From the cell containing the given text, extract its center point as (x, y) coordinate. 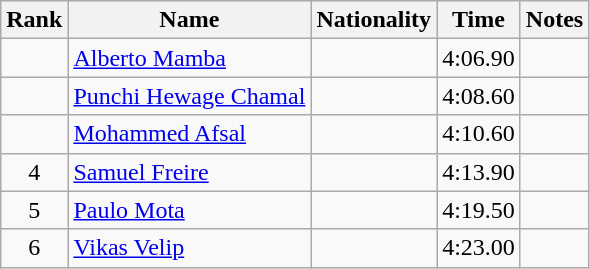
6 (34, 248)
4:08.60 (479, 96)
Rank (34, 20)
Alberto Mamba (190, 58)
5 (34, 210)
4:19.50 (479, 210)
Notes (554, 20)
Mohammed Afsal (190, 134)
Samuel Freire (190, 172)
Paulo Mota (190, 210)
Nationality (374, 20)
Time (479, 20)
4:23.00 (479, 248)
4:13.90 (479, 172)
4:10.60 (479, 134)
Name (190, 20)
Vikas Velip (190, 248)
Punchi Hewage Chamal (190, 96)
4 (34, 172)
4:06.90 (479, 58)
